Identify which cell holds the provided text, then report its [x, y] central coordinate. 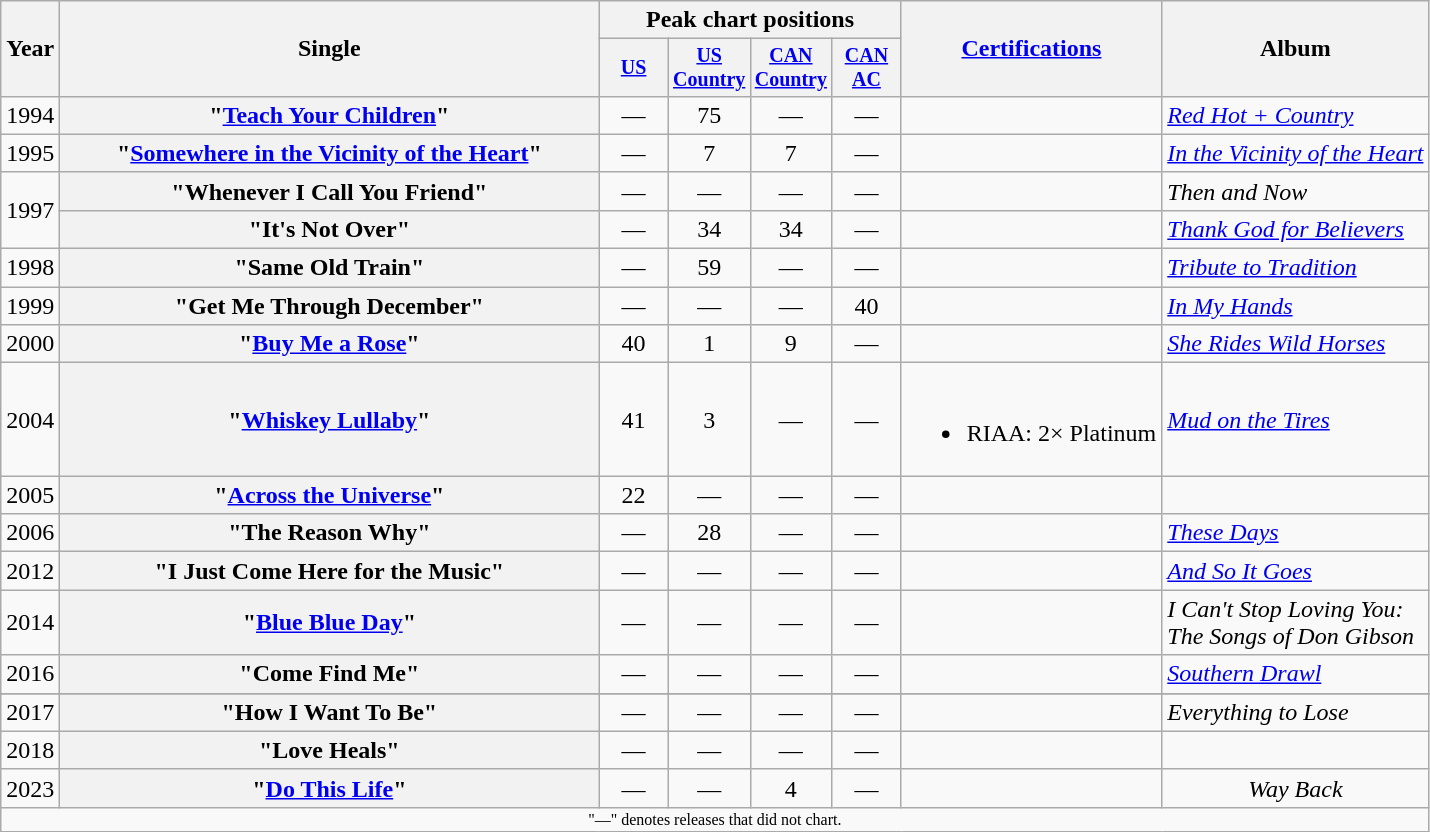
"Whiskey Lullaby" [330, 420]
2023 [30, 788]
Southern Drawl [1296, 674]
2018 [30, 750]
She Rides Wild Horses [1296, 344]
Single [330, 49]
"Across the Universe" [330, 495]
"Blue Blue Day" [330, 622]
US Country [709, 68]
1998 [30, 268]
"Whenever I Call You Friend" [330, 191]
"How I Want To Be" [330, 712]
Mud on the Tires [1296, 420]
1994 [30, 115]
Tribute to Tradition [1296, 268]
I Can't Stop Loving You:The Songs of Don Gibson [1296, 622]
41 [634, 420]
In the Vicinity of the Heart [1296, 153]
Then and Now [1296, 191]
2014 [30, 622]
3 [709, 420]
Year [30, 49]
"Somewhere in the Vicinity of the Heart" [330, 153]
CAN AC [866, 68]
"Come Find Me" [330, 674]
59 [709, 268]
2005 [30, 495]
2006 [30, 533]
1995 [30, 153]
2004 [30, 420]
In My Hands [1296, 306]
"Love Heals" [330, 750]
CAN Country [791, 68]
"Get Me Through December" [330, 306]
These Days [1296, 533]
22 [634, 495]
Peak chart positions [750, 20]
And So It Goes [1296, 571]
2016 [30, 674]
Thank God for Believers [1296, 229]
Everything to Lose [1296, 712]
"Teach Your Children" [330, 115]
1 [709, 344]
"Same Old Train" [330, 268]
US [634, 68]
Album [1296, 49]
9 [791, 344]
2017 [30, 712]
"I Just Come Here for the Music" [330, 571]
4 [791, 788]
28 [709, 533]
1997 [30, 210]
2012 [30, 571]
2000 [30, 344]
"The Reason Why" [330, 533]
"—" denotes releases that did not chart. [715, 819]
"Buy Me a Rose" [330, 344]
1999 [30, 306]
Certifications [1032, 49]
RIAA: 2× Platinum [1032, 420]
"Do This Life" [330, 788]
Way Back [1296, 788]
"It's Not Over" [330, 229]
75 [709, 115]
Red Hot + Country [1296, 115]
